For the text-containing cell, return its midpoint in [x, y] coordinate format. 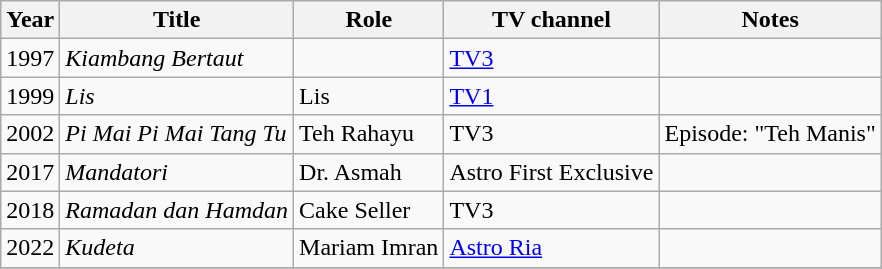
Mariam Imran [369, 248]
Kiambang Bertaut [177, 58]
Episode: "Teh Manis" [770, 134]
1999 [30, 96]
TV1 [552, 96]
Mandatori [177, 172]
Year [30, 20]
Kudeta [177, 248]
1997 [30, 58]
Pi Mai Pi Mai Tang Tu [177, 134]
Title [177, 20]
2002 [30, 134]
Teh Rahayu [369, 134]
Ramadan dan Hamdan [177, 210]
Role [369, 20]
2022 [30, 248]
Cake Seller [369, 210]
Astro First Exclusive [552, 172]
TV channel [552, 20]
Astro Ria [552, 248]
2018 [30, 210]
2017 [30, 172]
Dr. Asmah [369, 172]
Notes [770, 20]
